Extract the (X, Y) coordinate from the center of the cell holding the provided text.  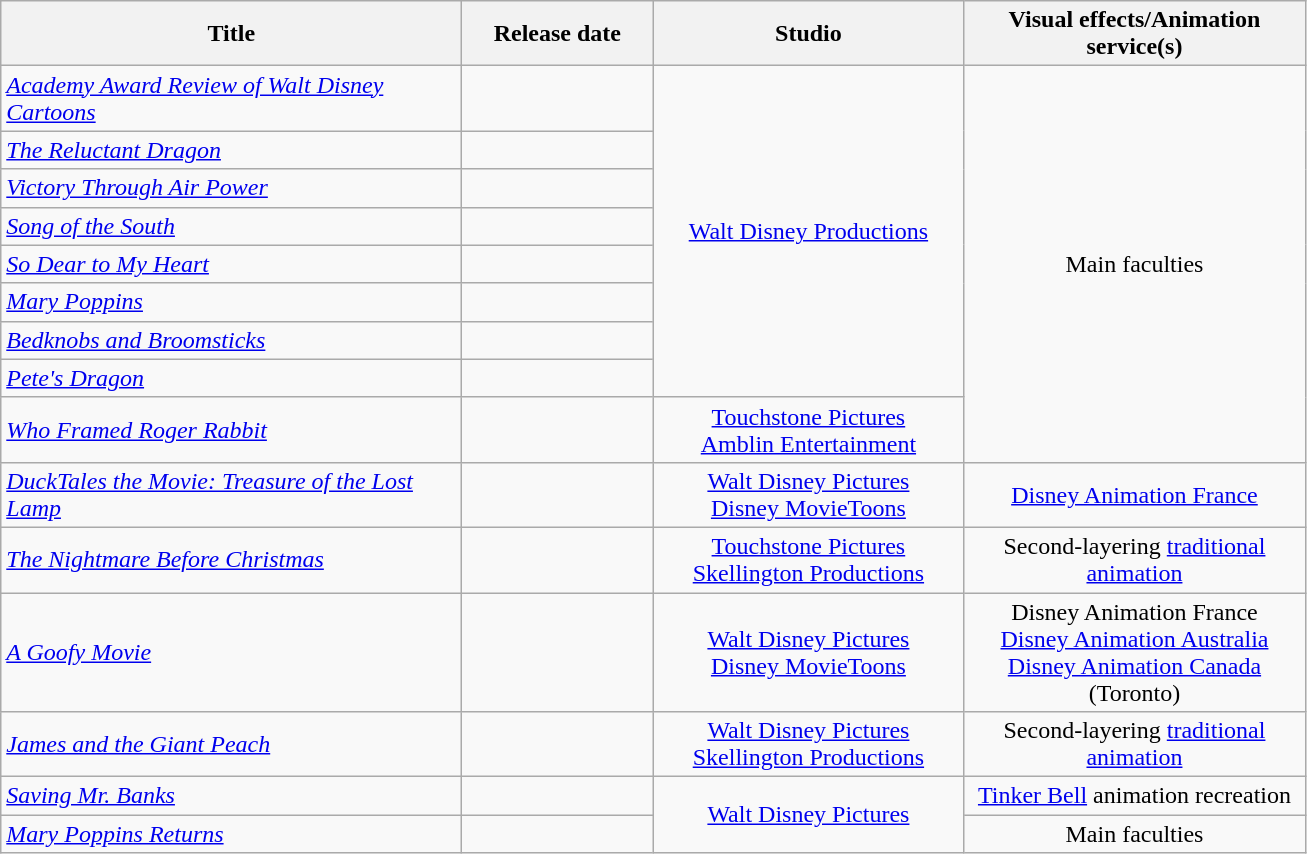
So Dear to My Heart (232, 264)
The Reluctant Dragon (232, 150)
The Nightmare Before Christmas (232, 560)
Who Framed Roger Rabbit (232, 430)
Touchstone PicturesAmblin Entertainment (808, 430)
Disney Animation France (1134, 494)
Title (232, 34)
Mary Poppins Returns (232, 834)
Victory Through Air Power (232, 188)
Pete's Dragon (232, 378)
A Goofy Movie (232, 652)
DuckTales the Movie: Treasure of the Lost Lamp (232, 494)
Bedknobs and Broomsticks (232, 340)
Mary Poppins (232, 302)
Studio (808, 34)
James and the Giant Peach (232, 744)
Touchstone PicturesSkellington Productions (808, 560)
Disney Animation FranceDisney Animation AustraliaDisney Animation Canada (Toronto) (1134, 652)
Tinker Bell animation recreation (1134, 796)
Walt Disney Productions (808, 232)
Visual effects/Animation service(s) (1134, 34)
Song of the South (232, 226)
Academy Award Review of Walt Disney Cartoons (232, 98)
Saving Mr. Banks (232, 796)
Walt Disney PicturesSkellington Productions (808, 744)
Walt Disney Pictures (808, 815)
Release date (558, 34)
